Locate the cell with the specified text and output its [x, y] center coordinate. 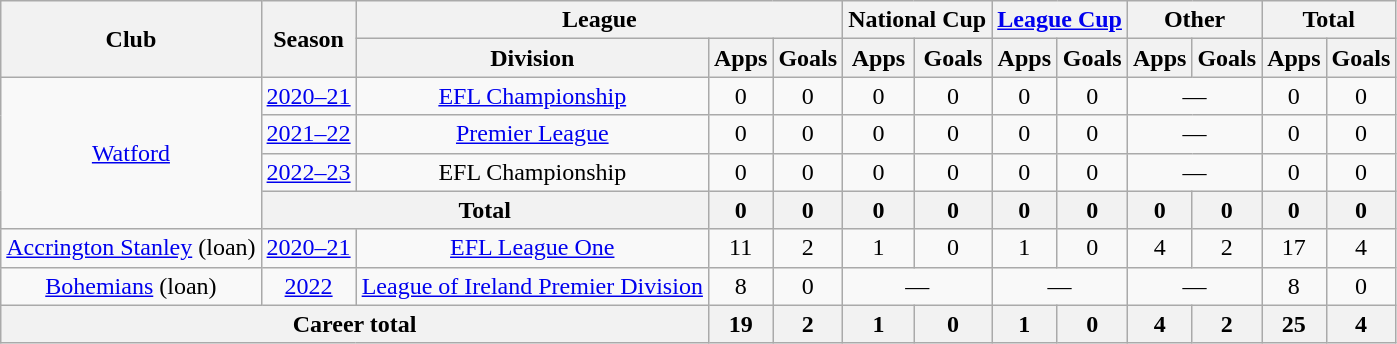
League Cup [1060, 20]
Accrington Stanley (loan) [131, 248]
National Cup [918, 20]
Division [532, 58]
Premier League [532, 134]
25 [1294, 324]
Career total [355, 324]
Bohemians (loan) [131, 286]
19 [740, 324]
Other [1194, 20]
Season [308, 39]
EFL League One [532, 248]
17 [1294, 248]
League [599, 20]
Watford [131, 153]
2022–23 [308, 172]
11 [740, 248]
League of Ireland Premier Division [532, 286]
Club [131, 39]
2021–22 [308, 134]
2022 [308, 286]
